Output the (X, Y) coordinate of the center of the cell containing the given text.  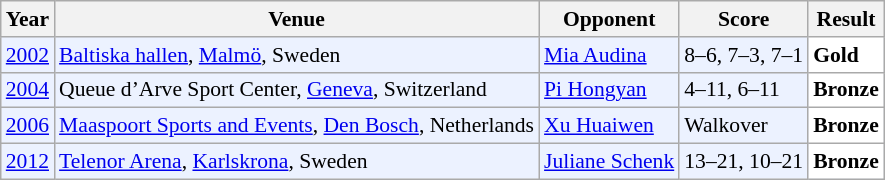
Telenor Arena, Karlskrona, Sweden (296, 162)
2012 (28, 162)
Queue d’Arve Sport Center, Geneva, Switzerland (296, 90)
Gold (846, 55)
Opponent (609, 19)
Venue (296, 19)
Xu Huaiwen (609, 126)
4–11, 6–11 (744, 90)
Score (744, 19)
Walkover (744, 126)
8–6, 7–3, 7–1 (744, 55)
Year (28, 19)
Pi Hongyan (609, 90)
Mia Audina (609, 55)
2002 (28, 55)
Maaspoort Sports and Events, Den Bosch, Netherlands (296, 126)
13–21, 10–21 (744, 162)
2004 (28, 90)
2006 (28, 126)
Juliane Schenk (609, 162)
Baltiska hallen, Malmö, Sweden (296, 55)
Result (846, 19)
